Capture the cell that displays the provided text and extract its (X, Y) central coordinate. 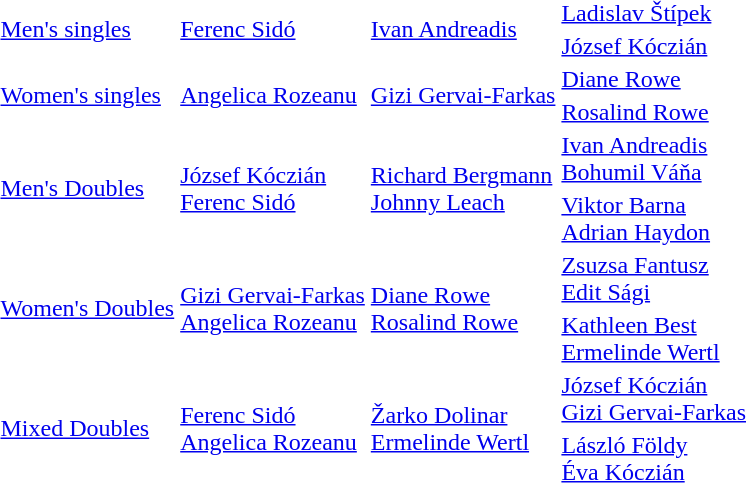
Angelica Rozeanu (273, 96)
József Kóczián Ferenc Sidó (273, 188)
Diane Rowe Rosalind Rowe (463, 308)
Gizi Gervai-Farkas (463, 96)
Gizi Gervai-Farkas Angelica Rozeanu (273, 308)
Richard Bergmann Johnny Leach (463, 188)
